Scan for the cell matching the given text and deliver its [x, y] coordinate at center. 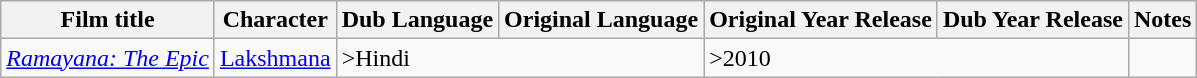
>Hindi [520, 58]
Character [275, 20]
>2010 [916, 58]
Dub Year Release [1032, 20]
Lakshmana [275, 58]
Dub Language [417, 20]
Ramayana: The Epic [108, 58]
Original Year Release [821, 20]
Film title [108, 20]
Notes [1162, 20]
Original Language [602, 20]
